Determine the (x, y) coordinate at the center of the cell enclosing the given text.  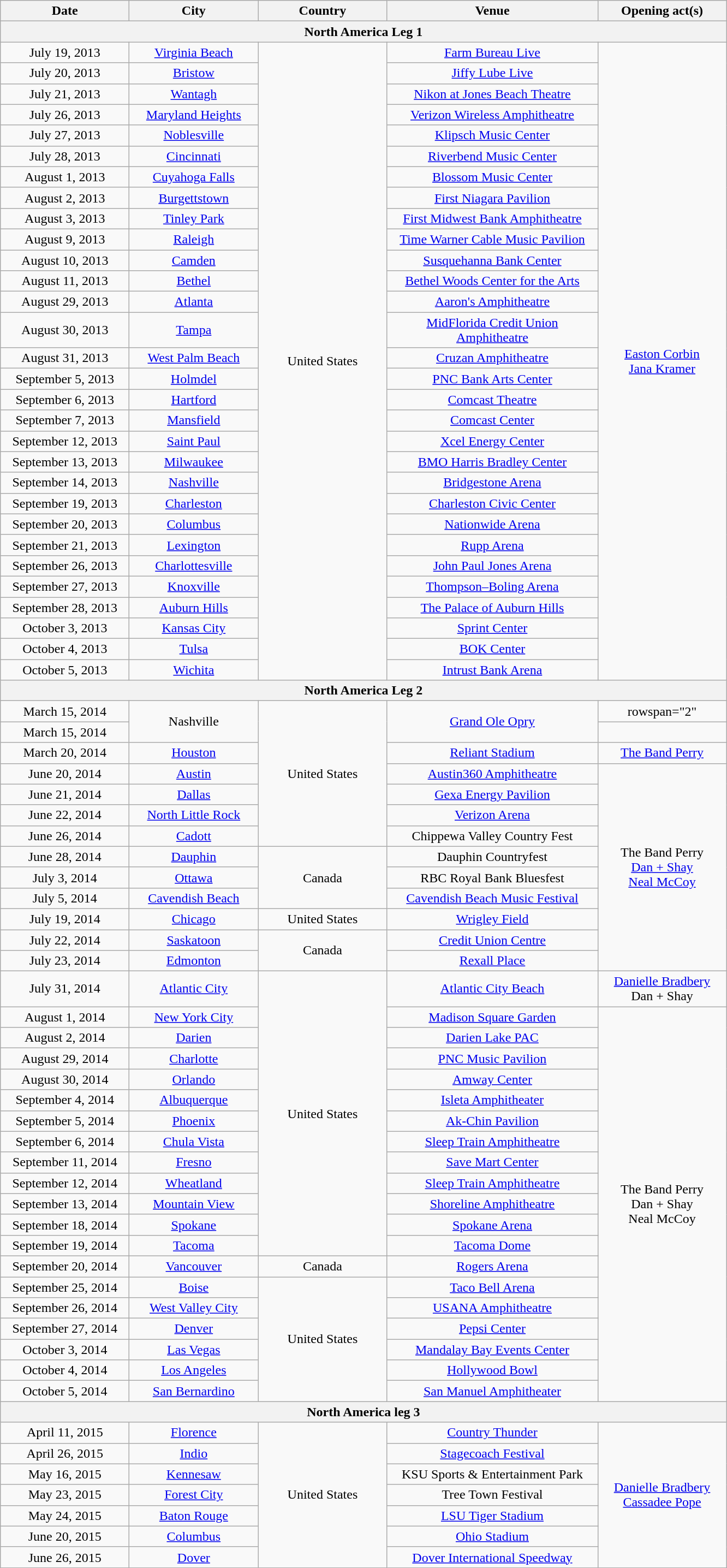
Reliant Stadium (492, 753)
City (194, 11)
September 7, 2013 (65, 420)
Nationwide Arena (492, 524)
First Midwest Bank Amphitheatre (492, 218)
August 10, 2013 (65, 260)
Opening act(s) (662, 11)
Credit Union Centre (492, 940)
March 20, 2014 (65, 753)
MidFlorida Credit Union Amphitheatre (492, 330)
Los Angeles (194, 1370)
May 16, 2015 (65, 1474)
Bridgestone Arena (492, 483)
Burgettstown (194, 198)
Fresno (194, 1162)
Tacoma (194, 1245)
New York City (194, 1017)
Camden (194, 260)
Holmdel (194, 379)
Darien (194, 1038)
Farm Bureau Live (492, 52)
September 21, 2013 (65, 545)
September 5, 2014 (65, 1121)
Mandalay Bay Events Center (492, 1350)
Auburn Hills (194, 608)
Mountain View (194, 1204)
July 19, 2014 (65, 919)
Grand Ole Opry (492, 722)
Comcast Center (492, 420)
September 12, 2014 (65, 1183)
Denver (194, 1329)
Danielle BradberyCassadee Pope (662, 1495)
Albuquerque (194, 1100)
September 11, 2014 (65, 1162)
Chippewa Valley Country Fest (492, 836)
August 30, 2014 (65, 1079)
Hollywood Bowl (492, 1370)
Dallas (194, 794)
Kansas City (194, 628)
Cadott (194, 836)
May 23, 2015 (65, 1495)
July 31, 2014 (65, 989)
Pepsi Center (492, 1329)
Verizon Wireless Amphitheatre (492, 115)
September 26, 2013 (65, 566)
Gexa Energy Pavilion (492, 794)
Austin (194, 774)
Chula Vista (194, 1142)
Orlando (194, 1079)
Date (65, 11)
Austin360 Amphitheatre (492, 774)
Cruzan Amphitheatre (492, 358)
North America leg 3 (364, 1412)
Blossom Music Center (492, 177)
Charleston (194, 503)
North Little Rock (194, 815)
September 25, 2014 (65, 1287)
July 3, 2014 (65, 877)
September 13, 2013 (65, 462)
September 13, 2014 (65, 1204)
PNC Music Pavilion (492, 1059)
rowspan="2" (662, 711)
Dover International Speedway (492, 1557)
October 5, 2014 (65, 1391)
August 29, 2013 (65, 302)
May 24, 2015 (65, 1516)
Rogers Arena (492, 1266)
Stagecoach Festival (492, 1453)
Comcast Theatre (492, 400)
Houston (194, 753)
June 26, 2015 (65, 1557)
Saint Paul (194, 441)
Phoenix (194, 1121)
Riverbend Music Center (492, 156)
July 28, 2013 (65, 156)
Atlanta (194, 302)
The Band Perry (662, 753)
Rexall Place (492, 961)
LSU Tiger Stadium (492, 1516)
August 31, 2013 (65, 358)
Nikon at Jones Beach Theatre (492, 94)
September 18, 2014 (65, 1225)
September 27, 2013 (65, 586)
July 21, 2013 (65, 94)
September 4, 2014 (65, 1100)
July 23, 2014 (65, 961)
Charleston Civic Center (492, 503)
Easton CorbinJana Kramer (662, 361)
Darien Lake PAC (492, 1038)
August 1, 2014 (65, 1017)
Madison Square Garden (492, 1017)
Amway Center (492, 1079)
Spokane Arena (492, 1225)
October 3, 2014 (65, 1350)
Ak-Chin Pavilion (492, 1121)
Aaron's Amphitheatre (492, 302)
Cuyahoga Falls (194, 177)
Las Vegas (194, 1350)
September 14, 2013 (65, 483)
Time Warner Cable Music Pavilion (492, 239)
August 11, 2013 (65, 281)
Ottawa (194, 877)
Atlantic City Beach (492, 989)
Indio (194, 1453)
North America Leg 1 (364, 32)
July 27, 2013 (65, 135)
PNC Bank Arts Center (492, 379)
Knoxville (194, 586)
Wantagh (194, 94)
July 26, 2013 (65, 115)
June 20, 2015 (65, 1536)
Taco Bell Arena (492, 1287)
October 4, 2014 (65, 1370)
First Niagara Pavilion (492, 198)
June 26, 2014 (65, 836)
Chicago (194, 919)
Cincinnati (194, 156)
September 19, 2013 (65, 503)
Wheatland (194, 1183)
August 29, 2014 (65, 1059)
September 20, 2014 (65, 1266)
Forest City (194, 1495)
Save Mart Center (492, 1162)
August 1, 2013 (65, 177)
West Valley City (194, 1308)
Country (323, 11)
Raleigh (194, 239)
John Paul Jones Arena (492, 566)
Tampa (194, 330)
August 2, 2013 (65, 198)
August 2, 2014 (65, 1038)
Intrust Bank Arena (492, 670)
June 28, 2014 (65, 857)
Jiffy Lube Live (492, 73)
July 22, 2014 (65, 940)
Atlantic City (194, 989)
Cavendish Beach (194, 898)
Edmonton (194, 961)
Venue (492, 11)
Noblesville (194, 135)
Country Thunder (492, 1433)
Mansfield (194, 420)
Tulsa (194, 649)
Virginia Beach (194, 52)
Thompson–Boling Arena (492, 586)
Wichita (194, 670)
July 5, 2014 (65, 898)
September 19, 2014 (65, 1245)
September 27, 2014 (65, 1329)
Cavendish Beach Music Festival (492, 898)
Kennesaw (194, 1474)
Boise (194, 1287)
RBC Royal Bank Bluesfest (492, 877)
The Palace of Auburn Hills (492, 608)
West Palm Beach (194, 358)
October 5, 2013 (65, 670)
Tinley Park (194, 218)
September 26, 2014 (65, 1308)
September 28, 2013 (65, 608)
Milwaukee (194, 462)
September 6, 2013 (65, 400)
October 3, 2013 (65, 628)
April 11, 2015 (65, 1433)
Klipsch Music Center (492, 135)
Lexington (194, 545)
Bethel (194, 281)
KSU Sports & Entertainment Park (492, 1474)
Tree Town Festival (492, 1495)
Sprint Center (492, 628)
North America Leg 2 (364, 691)
Hartford (194, 400)
August 9, 2013 (65, 239)
August 30, 2013 (65, 330)
September 6, 2014 (65, 1142)
Shoreline Amphitheatre (492, 1204)
August 3, 2013 (65, 218)
Saskatoon (194, 940)
Charlottesville (194, 566)
USANA Amphitheatre (492, 1308)
Ohio Stadium (492, 1536)
Dauphin Countryfest (492, 857)
Susquehanna Bank Center (492, 260)
June 22, 2014 (65, 815)
September 5, 2013 (65, 379)
San Bernardino (194, 1391)
Tacoma Dome (492, 1245)
BMO Harris Bradley Center (492, 462)
July 19, 2013 (65, 52)
Dauphin (194, 857)
April 26, 2015 (65, 1453)
Maryland Heights (194, 115)
Bristow (194, 73)
Baton Rouge (194, 1516)
Florence (194, 1433)
Spokane (194, 1225)
BOK Center (492, 649)
Wrigley Field (492, 919)
June 20, 2014 (65, 774)
Xcel Energy Center (492, 441)
Charlotte (194, 1059)
Dover (194, 1557)
Verizon Arena (492, 815)
Danielle BradberyDan + Shay (662, 989)
Vancouver (194, 1266)
Isleta Amphitheater (492, 1100)
June 21, 2014 (65, 794)
September 12, 2013 (65, 441)
Bethel Woods Center for the Arts (492, 281)
San Manuel Amphitheater (492, 1391)
September 20, 2013 (65, 524)
July 20, 2013 (65, 73)
Rupp Arena (492, 545)
October 4, 2013 (65, 649)
